Locate the cell with the specified text and output its [x, y] center coordinate. 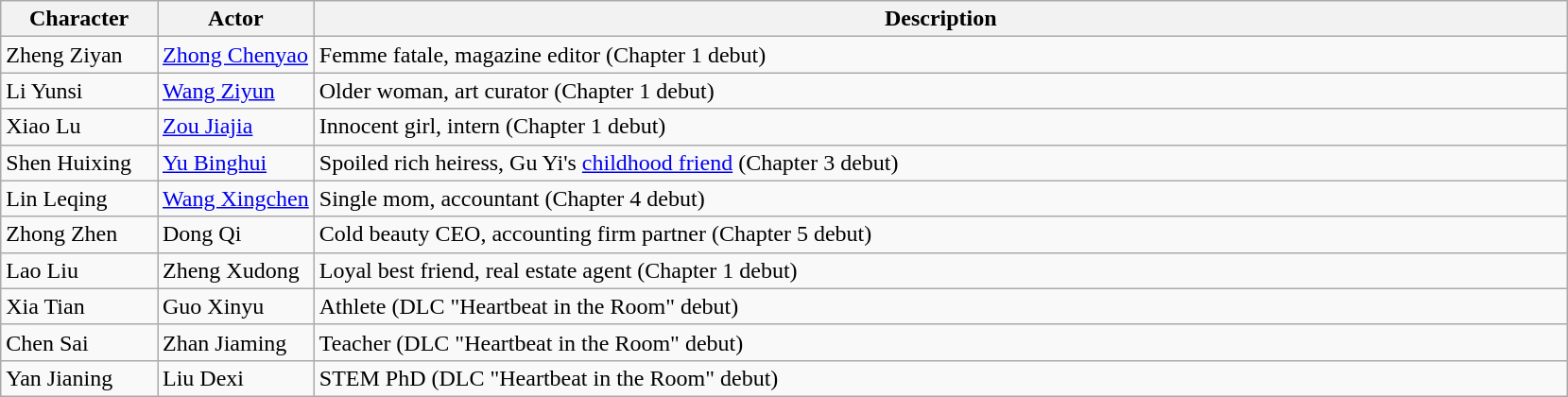
STEM PhD (DLC "Heartbeat in the Room" debut) [940, 378]
Lin Leqing [79, 198]
Shen Huixing [79, 163]
Zhong Chenyao [235, 55]
Zhan Jiaming [235, 342]
Zhong Zhen [79, 234]
Zheng Xudong [235, 270]
Liu Dexi [235, 378]
Dong Qi [235, 234]
Actor [235, 19]
Single mom, accountant (Chapter 4 debut) [940, 198]
Li Yunsi [79, 91]
Innocent girl, intern (Chapter 1 debut) [940, 127]
Spoiled rich heiress, Gu Yi's childhood friend (Chapter 3 debut) [940, 163]
Description [940, 19]
Lao Liu [79, 270]
Older woman, art curator (Chapter 1 debut) [940, 91]
Loyal best friend, real estate agent (Chapter 1 debut) [940, 270]
Zheng Ziyan [79, 55]
Teacher (DLC "Heartbeat in the Room" debut) [940, 342]
Character [79, 19]
Zou Jiajia [235, 127]
Femme fatale, magazine editor (Chapter 1 debut) [940, 55]
Athlete (DLC "Heartbeat in the Room" debut) [940, 306]
Wang Ziyun [235, 91]
Yu Binghui [235, 163]
Chen Sai [79, 342]
Yan Jianing [79, 378]
Xia Tian [79, 306]
Xiao Lu [79, 127]
Guo Xinyu [235, 306]
Cold beauty CEO, accounting firm partner (Chapter 5 debut) [940, 234]
Wang Xingchen [235, 198]
